Find where the given text appears and provide that cell's center as [x, y] coordinate. 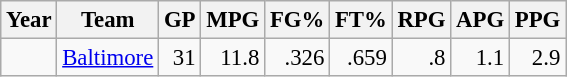
FT% [362, 20]
RPG [422, 20]
31 [180, 58]
.326 [298, 58]
FG% [298, 20]
.659 [362, 58]
GP [180, 20]
Team [108, 20]
Year [29, 20]
2.9 [537, 58]
MPG [233, 20]
11.8 [233, 58]
PPG [537, 20]
1.1 [480, 58]
Baltimore [108, 58]
.8 [422, 58]
APG [480, 20]
